Return (x, y) of the center of cell containing provided text 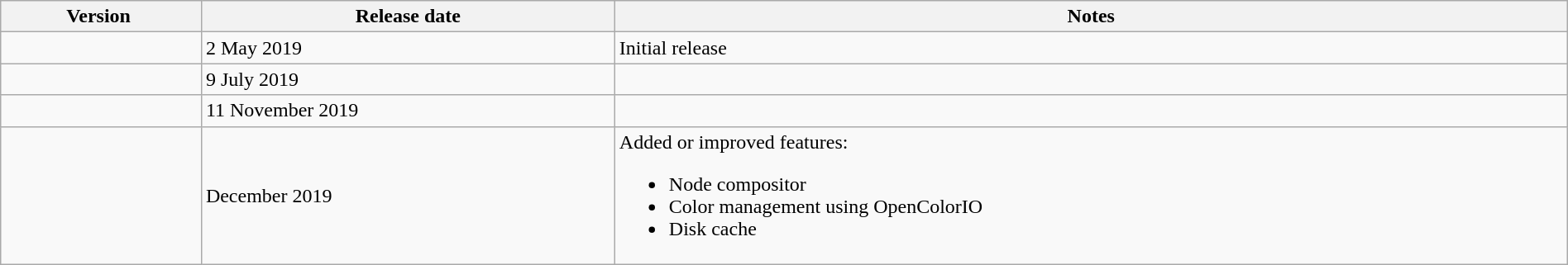
Release date (408, 17)
Notes (1091, 17)
Initial release (1091, 48)
11 November 2019 (408, 111)
9 July 2019 (408, 79)
December 2019 (408, 195)
Version (101, 17)
2 May 2019 (408, 48)
Added or improved features:Node compositorColor management using OpenColorIODisk cache (1091, 195)
